Search for the cell housing the specified text and yield its [x, y] center coordinate. 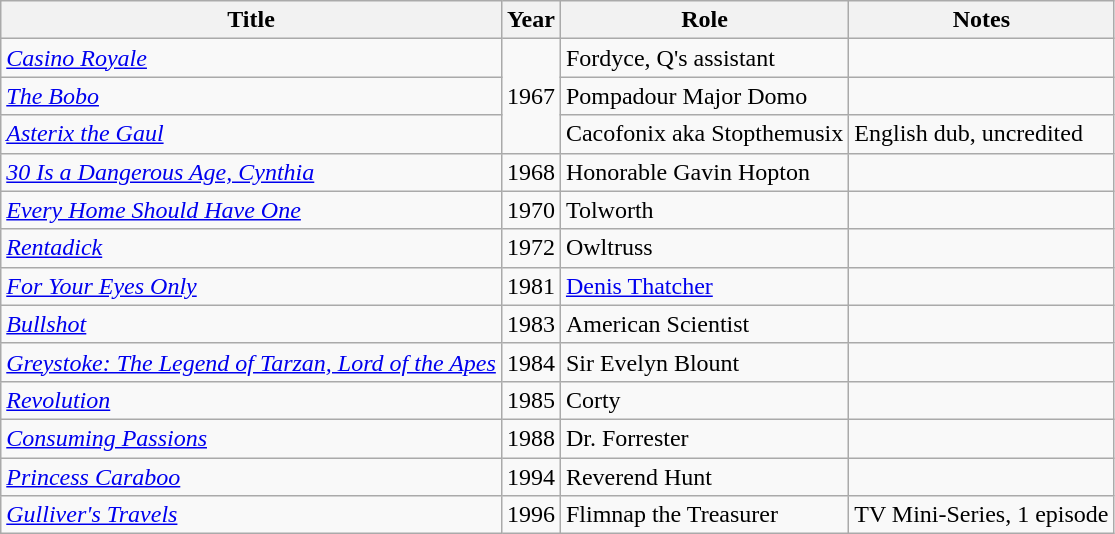
Role [704, 20]
Owltruss [704, 248]
Consuming Passions [252, 438]
TV Mini-Series, 1 episode [982, 515]
For Your Eyes Only [252, 286]
Sir Evelyn Blount [704, 362]
Tolworth [704, 210]
Pompadour Major Domo [704, 96]
Cacofonix aka Stopthemusix [704, 134]
Bullshot [252, 324]
1985 [530, 400]
Gulliver's Travels [252, 515]
Reverend Hunt [704, 477]
Dr. Forrester [704, 438]
Year [530, 20]
Casino Royale [252, 58]
Corty [704, 400]
1981 [530, 286]
Honorable Gavin Hopton [704, 172]
1994 [530, 477]
Flimnap the Treasurer [704, 515]
1972 [530, 248]
English dub, uncredited [982, 134]
Rentadick [252, 248]
The Bobo [252, 96]
30 Is a Dangerous Age, Cynthia [252, 172]
1984 [530, 362]
Revolution [252, 400]
Princess Caraboo [252, 477]
1968 [530, 172]
1983 [530, 324]
American Scientist [704, 324]
1970 [530, 210]
Title [252, 20]
1988 [530, 438]
Asterix the Gaul [252, 134]
1967 [530, 96]
Fordyce, Q's assistant [704, 58]
Every Home Should Have One [252, 210]
Notes [982, 20]
1996 [530, 515]
Greystoke: The Legend of Tarzan, Lord of the Apes [252, 362]
Denis Thatcher [704, 286]
